Provide the (x, y) coordinate of the cell's center where the given text is located.  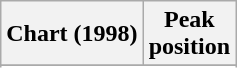
Peakposition (189, 34)
Chart (1998) (72, 34)
